Extract the (x, y) coordinate from the center of the cell holding the provided text.  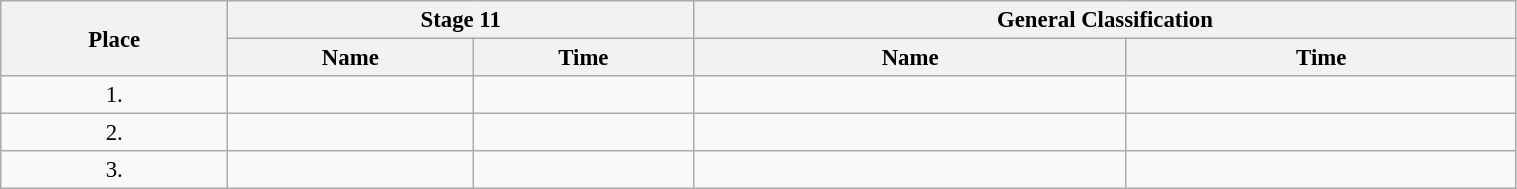
3. (114, 170)
1. (114, 95)
Place (114, 38)
General Classification (1105, 20)
Stage 11 (461, 20)
2. (114, 133)
